Return the [x, y] coordinate for the center point of the cell that contains the specified text.  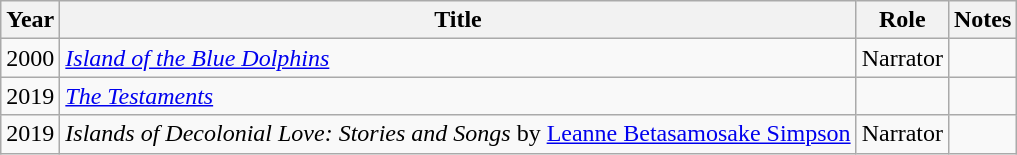
The Testaments [458, 96]
Role [902, 20]
Notes [982, 20]
Islands of Decolonial Love: Stories and Songs by Leanne Betasamosake Simpson [458, 134]
2000 [30, 58]
Island of the Blue Dolphins [458, 58]
Title [458, 20]
Year [30, 20]
